Capture the cell that displays the provided text and extract its [x, y] central coordinate. 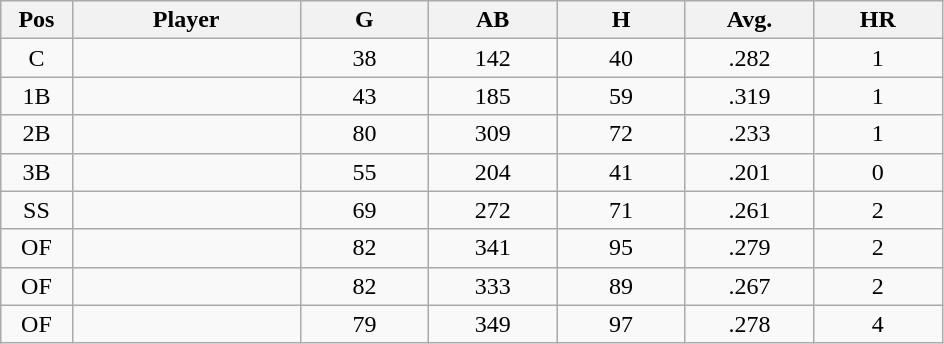
0 [878, 172]
59 [621, 96]
.261 [749, 210]
3B [36, 172]
71 [621, 210]
95 [621, 248]
97 [621, 324]
43 [364, 96]
4 [878, 324]
72 [621, 134]
AB [493, 20]
204 [493, 172]
.267 [749, 286]
.319 [749, 96]
Player [186, 20]
.201 [749, 172]
G [364, 20]
41 [621, 172]
Avg. [749, 20]
272 [493, 210]
55 [364, 172]
80 [364, 134]
.279 [749, 248]
341 [493, 248]
.233 [749, 134]
69 [364, 210]
H [621, 20]
40 [621, 58]
2B [36, 134]
C [36, 58]
309 [493, 134]
333 [493, 286]
Pos [36, 20]
HR [878, 20]
349 [493, 324]
142 [493, 58]
.278 [749, 324]
SS [36, 210]
.282 [749, 58]
1B [36, 96]
79 [364, 324]
89 [621, 286]
185 [493, 96]
38 [364, 58]
